Detect which cell encompasses the target text, then output its (x, y) center coordinate. 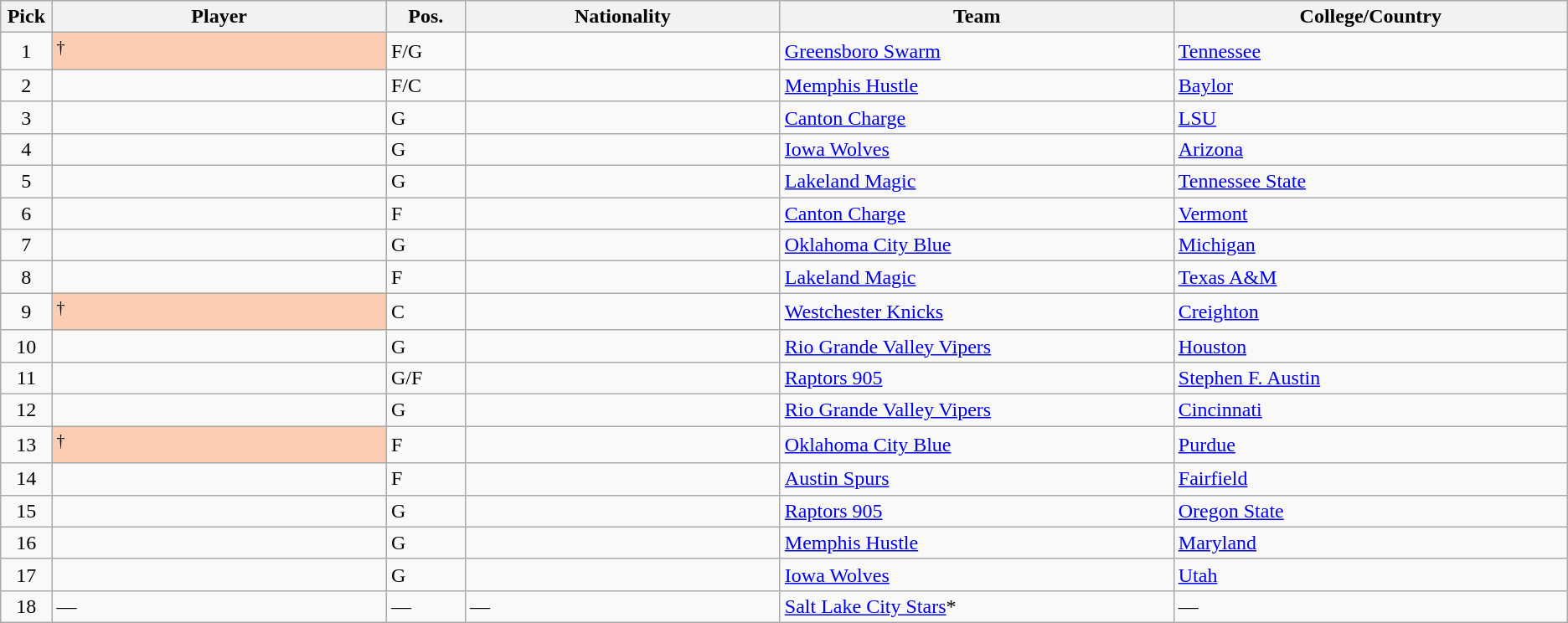
14 (27, 479)
Cincinnati (1370, 409)
16 (27, 543)
Pos. (426, 17)
15 (27, 511)
G/F (426, 378)
F/C (426, 85)
Austin Spurs (977, 479)
Greensboro Swarm (977, 52)
3 (27, 117)
Utah (1370, 574)
C (426, 311)
Houston (1370, 346)
Michigan (1370, 245)
Arizona (1370, 149)
12 (27, 409)
F/G (426, 52)
Stephen F. Austin (1370, 378)
Maryland (1370, 543)
10 (27, 346)
11 (27, 378)
2 (27, 85)
Pick (27, 17)
6 (27, 214)
Team (977, 17)
Westchester Knicks (977, 311)
1 (27, 52)
Texas A&M (1370, 277)
Creighton (1370, 311)
Vermont (1370, 214)
5 (27, 182)
17 (27, 574)
Fairfield (1370, 479)
Nationality (622, 17)
Purdue (1370, 445)
College/Country (1370, 17)
Tennessee (1370, 52)
9 (27, 311)
Oregon State (1370, 511)
18 (27, 606)
13 (27, 445)
LSU (1370, 117)
4 (27, 149)
8 (27, 277)
7 (27, 245)
Tennessee State (1370, 182)
Baylor (1370, 85)
Salt Lake City Stars* (977, 606)
Player (219, 17)
